For the text-containing cell, return its midpoint in [X, Y] coordinate format. 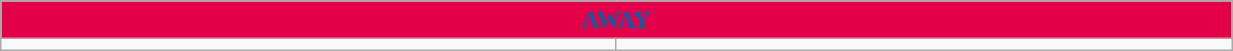
AWAY [616, 20]
